Identify which cell holds the provided text, then report its [X, Y] central coordinate. 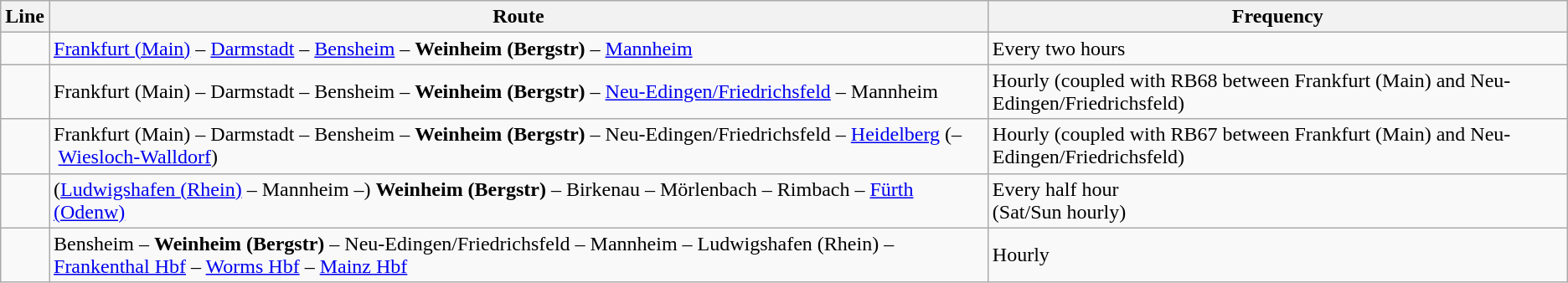
Hourly [1277, 255]
Hourly (coupled with RB67 between Frankfurt (Main) and Neu-Edingen/Friedrichsfeld) [1277, 146]
(Ludwigshafen (Rhein) – Mannheim –) Weinheim (Bergstr) – Birkenau – Mörlenbach – Rimbach – Fürth (Odenw) [518, 201]
Bensheim – Weinheim (Bergstr) – Neu-Edingen/Friedrichsfeld – Mannheim – Ludwigshafen (Rhein) – Frankenthal Hbf – Worms Hbf – Mainz Hbf [518, 255]
Route [518, 17]
Every two hours [1277, 49]
Frankfurt (Main) – Darmstadt – Bensheim – Weinheim (Bergstr) – Neu-Edingen/Friedrichsfeld – Mannheim [518, 92]
Frankfurt (Main) – Darmstadt – Bensheim – Weinheim (Bergstr) – Neu-Edingen/Friedrichsfeld – Heidelberg (– Wiesloch-Walldorf) [518, 146]
Hourly (coupled with RB68 between Frankfurt (Main) and Neu-Edingen/Friedrichsfeld) [1277, 92]
Line [25, 17]
Every half hour(Sat/Sun hourly) [1277, 201]
Frequency [1277, 17]
Frankfurt (Main) – Darmstadt – Bensheim – Weinheim (Bergstr) – Mannheim [518, 49]
